Find where the given text appears and provide that cell's center as (X, Y) coordinate. 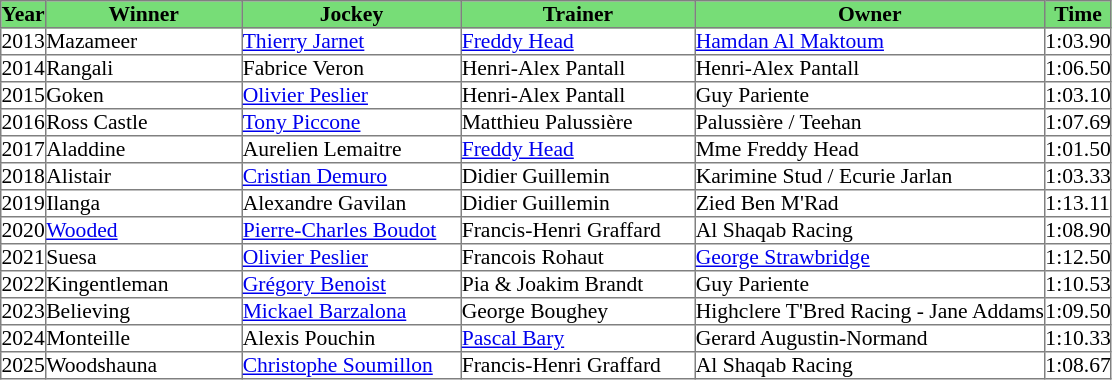
2019 (24, 204)
Year (24, 14)
1:08.67 (1078, 366)
Pia & Joakim Brandt (578, 284)
1:07.69 (1078, 122)
Tony Piccone (352, 122)
Alexis Pouchin (352, 338)
1:12.50 (1078, 258)
Pascal Bary (578, 338)
Fabrice Veron (352, 68)
Gerard Augustin-Normand (870, 338)
Aladdine (143, 150)
Goken (143, 96)
Francois Rohaut (578, 258)
Alexandre Gavilan (352, 204)
Suesa (143, 258)
1:10.53 (1078, 284)
Aurelien Lemaitre (352, 150)
2023 (24, 312)
1:09.50 (1078, 312)
Zied Ben M'Rad (870, 204)
Matthieu Palussière (578, 122)
2021 (24, 258)
Alistair (143, 176)
Time (1078, 14)
Highclere T'Bred Racing - Jane Addams (870, 312)
2024 (24, 338)
Mme Freddy Head (870, 150)
Jockey (352, 14)
Believing (143, 312)
1:03.90 (1078, 42)
Trainer (578, 14)
Christophe Soumillon (352, 366)
1:06.50 (1078, 68)
Rangali (143, 68)
Palussière / Teehan (870, 122)
Mazameer (143, 42)
2013 (24, 42)
1:10.33 (1078, 338)
2025 (24, 366)
George Boughey (578, 312)
1:08.90 (1078, 230)
2014 (24, 68)
1:13.11 (1078, 204)
Owner (870, 14)
2018 (24, 176)
Mickael Barzalona (352, 312)
Thierry Jarnet (352, 42)
Cristian Demuro (352, 176)
Wooded (143, 230)
2015 (24, 96)
1:01.50 (1078, 150)
Ilanga (143, 204)
Pierre-Charles Boudot (352, 230)
2022 (24, 284)
Winner (143, 14)
Woodshauna (143, 366)
Hamdan Al Maktoum (870, 42)
2017 (24, 150)
Grégory Benoist (352, 284)
2020 (24, 230)
1:03.10 (1078, 96)
George Strawbridge (870, 258)
Monteille (143, 338)
1:03.33 (1078, 176)
Karimine Stud / Ecurie Jarlan (870, 176)
Ross Castle (143, 122)
2016 (24, 122)
Kingentleman (143, 284)
